Pinpoint the cell where the given text exists, returning its (X, Y) midpoint coordinate. 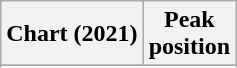
Peakposition (189, 34)
Chart (2021) (72, 34)
